Capture the cell that displays the provided text and extract its (X, Y) central coordinate. 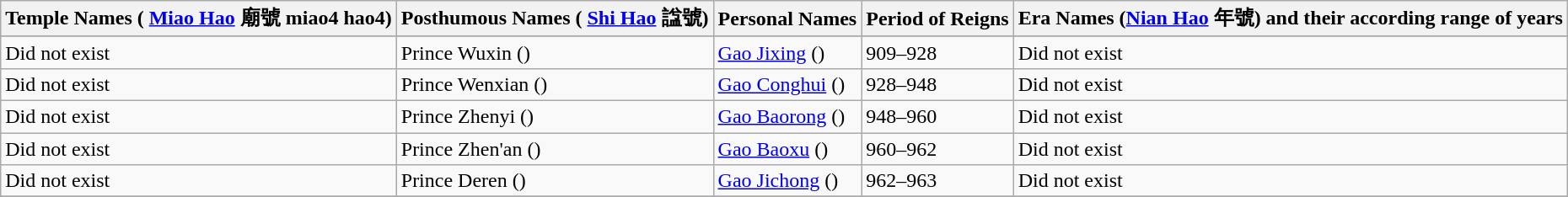
909–928 (937, 52)
Gao Baorong () (787, 116)
Temple Names ( Miao Hao 廟號 miao4 hao4) (199, 19)
Gao Baoxu () (787, 149)
Posthumous Names ( Shi Hao 諡號) (555, 19)
948–960 (937, 116)
Prince Wuxin () (555, 52)
962–963 (937, 181)
Era Names (Nian Hao 年號) and their according range of years (1290, 19)
Personal Names (787, 19)
Gao Jixing () (787, 52)
Prince Deren () (555, 181)
960–962 (937, 149)
Gao Conghui () (787, 84)
Prince Wenxian () (555, 84)
Prince Zhenyi () (555, 116)
Gao Jichong () (787, 181)
Prince Zhen'an () (555, 149)
928–948 (937, 84)
Period of Reigns (937, 19)
